Search for the cell housing the specified text and yield its (X, Y) center coordinate. 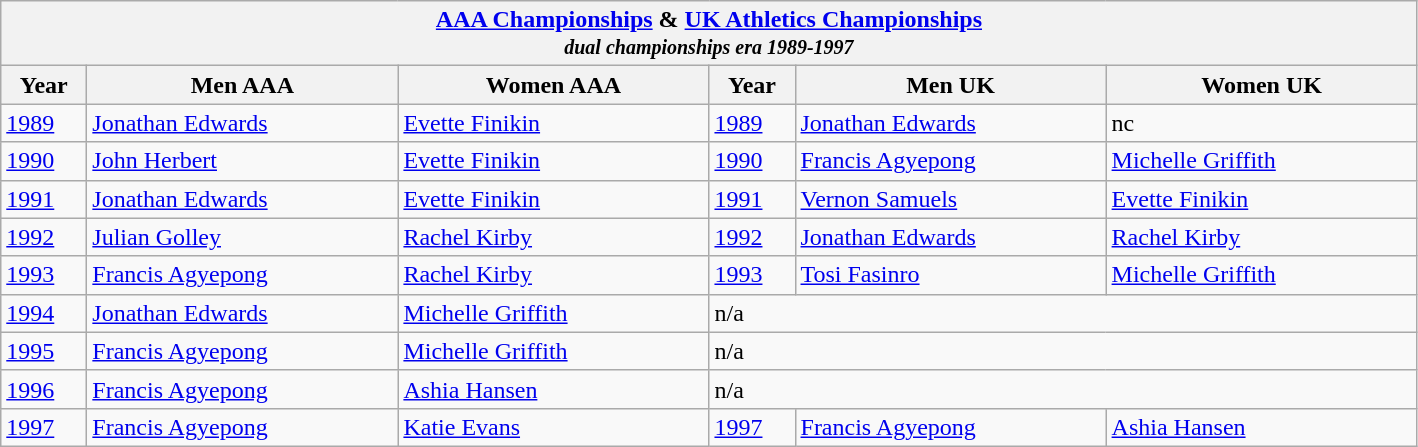
Julian Golley (242, 237)
Men AAA (242, 85)
AAA Championships & UK Athletics Championshipsdual championships era 1989-1997 (709, 34)
Women AAA (554, 85)
Katie Evans (554, 427)
1994 (44, 313)
nc (1262, 123)
John Herbert (242, 161)
1995 (44, 351)
Women UK (1262, 85)
Tosi Fasinro (950, 275)
1996 (44, 389)
Vernon Samuels (950, 199)
Men UK (950, 85)
